Search for the cell housing the specified text and yield its [X, Y] center coordinate. 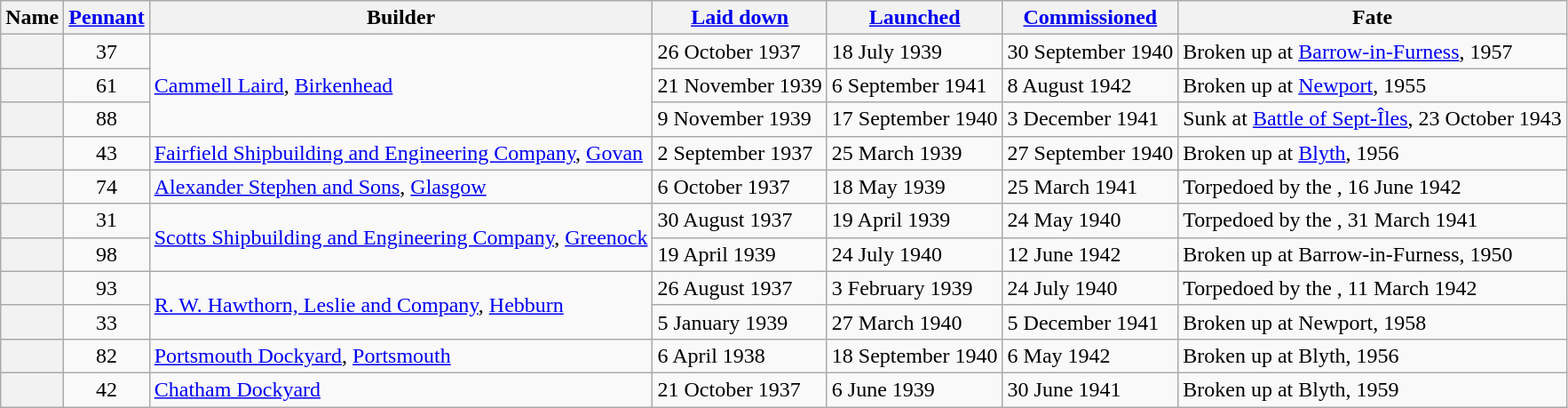
8 August 1942 [1090, 85]
37 [107, 52]
30 September 1940 [1090, 52]
Broken up at Barrow-in-Furness, 1950 [1373, 254]
42 [107, 389]
5 December 1941 [1090, 322]
Torpedoed by the , 11 March 1942 [1373, 288]
61 [107, 85]
Broken up at Blyth, 1959 [1373, 389]
24 May 1940 [1090, 220]
33 [107, 322]
9 November 1939 [740, 119]
6 April 1938 [740, 356]
Fairfield Shipbuilding and Engineering Company, Govan [401, 153]
43 [107, 153]
6 October 1937 [740, 187]
26 August 1937 [740, 288]
Commissioned [1090, 18]
6 May 1942 [1090, 356]
Portsmouth Dockyard, Portsmouth [401, 356]
31 [107, 220]
18 September 1940 [915, 356]
98 [107, 254]
27 March 1940 [915, 322]
26 October 1937 [740, 52]
R. W. Hawthorn, Leslie and Company, Hebburn [401, 305]
6 September 1941 [915, 85]
Laid down [740, 18]
25 March 1939 [915, 153]
Torpedoed by the , 31 March 1941 [1373, 220]
Broken up at Newport, 1958 [1373, 322]
12 June 1942 [1090, 254]
Scotts Shipbuilding and Engineering Company, Greenock [401, 237]
27 September 1940 [1090, 153]
2 September 1937 [740, 153]
18 May 1939 [915, 187]
Name [32, 18]
25 March 1941 [1090, 187]
Builder [401, 18]
Fate [1373, 18]
Alexander Stephen and Sons, Glasgow [401, 187]
21 October 1937 [740, 389]
Broken up at Newport, 1955 [1373, 85]
Sunk at Battle of Sept-Îles, 23 October 1943 [1373, 119]
6 June 1939 [915, 389]
3 December 1941 [1090, 119]
30 June 1941 [1090, 389]
5 January 1939 [740, 322]
Chatham Dockyard [401, 389]
93 [107, 288]
21 November 1939 [740, 85]
Torpedoed by the , 16 June 1942 [1373, 187]
Pennant [107, 18]
82 [107, 356]
Launched [915, 18]
Cammell Laird, Birkenhead [401, 85]
Broken up at Barrow-in-Furness, 1957 [1373, 52]
17 September 1940 [915, 119]
30 August 1937 [740, 220]
88 [107, 119]
74 [107, 187]
3 February 1939 [915, 288]
18 July 1939 [915, 52]
